For the text-containing cell, return its midpoint in (X, Y) coordinate format. 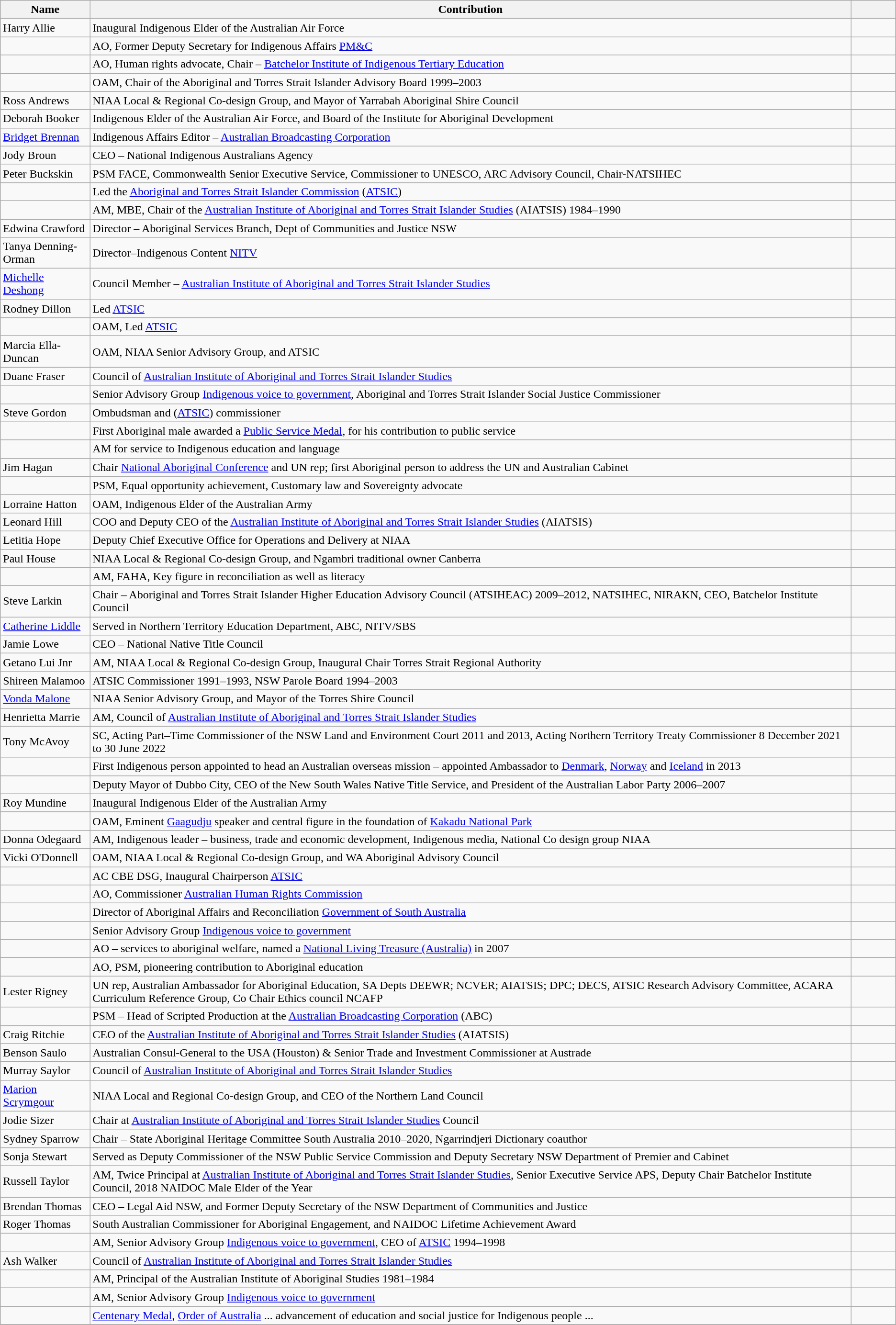
Getano Lui Jnr (45, 662)
AM, Senior Advisory Group Indigenous voice to government (470, 1297)
Tanya Denning-Orman (45, 253)
Leonard Hill (45, 522)
PSM FACE, Commonwealth Senior Executive Service, Commissioner to UNESCO, ARC Advisory Council, Chair-NATSIHEC (470, 173)
CEO – National Indigenous Australians Agency (470, 155)
AO – services to aboriginal welfare, named a National Living Treasure (Australia) in 2007 (470, 949)
AO, PSM, pioneering contribution to Aboriginal education (470, 967)
Deputy Mayor of Dubbo City, CEO of the New South Wales Native Title Service, and President of the Australian Labor Party 2006–2007 (470, 785)
CEO – National Native Title Council (470, 644)
AO, Former Deputy Secretary for Indigenous Affairs PM&C (470, 46)
Jodie Sizer (45, 1120)
AM, FAHA, Key figure in reconciliation as well as literacy (470, 577)
CEO of the Australian Institute of Aboriginal and Torres Strait Islander Studies (AIATSIS) (470, 1034)
Centenary Medal, Order of Australia ... advancement of education and social justice for Indigenous people ... (470, 1315)
First Aboriginal male awarded a Public Service Medal, for his contribution to public service (470, 431)
OAM, Chair of the Aboriginal and Torres Strait Islander Advisory Board 1999–2003 (470, 82)
Vonda Malone (45, 699)
OAM, Indigenous Elder of the Australian Army (470, 504)
Director – Aboriginal Services Branch, Dept of Communities and Justice NSW (470, 228)
Director of Aboriginal Affairs and Reconciliation Government of South Australia (470, 912)
Jim Hagan (45, 467)
Contribution (470, 10)
Brendan Thomas (45, 1206)
Bridget Brennan (45, 137)
Jamie Lowe (45, 644)
OAM, Led ATSIC (470, 327)
Deborah Booker (45, 119)
Edwina Crawford (45, 228)
Senior Advisory Group Indigenous voice to government, Aboriginal and Torres Strait Islander Social Justice Commissioner (470, 394)
Name (45, 10)
Marcia Ella-Duncan (45, 351)
Craig Ritchie (45, 1034)
PSM – Head of Scripted Production at the Australian Broadcasting Corporation (ABC) (470, 1016)
ATSIC Commissioner 1991–1993, NSW Parole Board 1994–2003 (470, 681)
Served in Northern Territory Education Department, ABC, NITV/SBS (470, 626)
Senior Advisory Group Indigenous voice to government (470, 931)
COO and Deputy CEO of the Australian Institute of Aboriginal and Torres Strait Islander Studies (AIATSIS) (470, 522)
AM, MBE, Chair of the Australian Institute of Aboriginal and Torres Strait Islander Studies (AIATSIS) 1984–1990 (470, 210)
Jody Broun (45, 155)
Shireen Malamoo (45, 681)
South Australian Commissioner for Aboriginal Engagement, and NAIDOC Lifetime Achievement Award (470, 1224)
AM, NIAA Local & Regional Co-design Group, Inaugural Chair Torres Strait Regional Authority (470, 662)
Tony McAvoy (45, 742)
Vicki O'Donnell (45, 857)
Indigenous Elder of the Australian Air Force, and Board of the Institute for Aboriginal Development (470, 119)
NIAA Local & Regional Co-design Group, and Mayor of Yarrabah Aboriginal Shire Council (470, 101)
Rodney Dillon (45, 309)
AO, Human rights advocate, Chair – Batchelor Institute of Indigenous Tertiary Education (470, 64)
Peter Buckskin (45, 173)
Harry Allie (45, 28)
Sonja Stewart (45, 1157)
Henrietta Marrie (45, 717)
Michelle Deshong (45, 284)
NIAA Local & Regional Co-design Group, and Ngambri traditional owner Canberra (470, 559)
Served as Deputy Commissioner of the NSW Public Service Commission and Deputy Secretary NSW Department of Premier and Cabinet (470, 1157)
Russell Taylor (45, 1181)
Inaugural Indigenous Elder of the Australian Army (470, 803)
Catherine Liddle (45, 626)
OAM, NIAA Local & Regional Co-design Group, and WA Aboriginal Advisory Council (470, 857)
Donna Odegaard (45, 839)
NIAA Senior Advisory Group, and Mayor of the Torres Shire Council (470, 699)
Led ATSIC (470, 309)
Australian Consul-General to the USA (Houston) & Senior Trade and Investment Commissioner at Austrade (470, 1053)
Steve Larkin (45, 601)
Lester Rigney (45, 992)
Director–Indigenous Content NITV (470, 253)
Chair at Australian Institute of Aboriginal and Torres Strait Islander Studies Council (470, 1120)
Marion Scrymgour (45, 1095)
PSM, Equal opportunity achievement, Customary law and Sovereignty advocate (470, 485)
Chair – State Aboriginal Heritage Committee South Australia 2010–2020, Ngarrindjeri Dictionary coauthor (470, 1138)
Letitia Hope (45, 540)
Led the Aboriginal and Torres Strait Islander Commission (ATSIC) (470, 191)
Steve Gordon (45, 413)
First Indigenous person appointed to head an Australian overseas mission – appointed Ambassador to Denmark, Norway and Iceland in 2013 (470, 766)
AM, Indigenous leader – business, trade and economic development, Indigenous media, National Co design group NIAA (470, 839)
OAM, Eminent Gaagudju speaker and central figure in the foundation of Kakadu National Park (470, 821)
Ross Andrews (45, 101)
Ombudsman and (ATSIC) commissioner (470, 413)
Benson Saulo (45, 1053)
OAM, NIAA Senior Advisory Group, and ATSIC (470, 351)
Indigenous Affairs Editor – Australian Broadcasting Corporation (470, 137)
Murray Saylor (45, 1071)
AM for service to Indigenous education and language (470, 449)
Roger Thomas (45, 1224)
CEO – Legal Aid NSW, and Former Deputy Secretary of the NSW Department of Communities and Justice (470, 1206)
AM, Senior Advisory Group Indigenous voice to government, CEO of ATSIC 1994–1998 (470, 1243)
NIAA Local and Regional Co-design Group, and CEO of the Northern Land Council (470, 1095)
Ash Walker (45, 1261)
AM, Council of Australian Institute of Aboriginal and Torres Strait Islander Studies (470, 717)
Chair National Aboriginal Conference and UN rep; first Aboriginal person to address the UN and Australian Cabinet (470, 467)
Inaugural Indigenous Elder of the Australian Air Force (470, 28)
Paul House (45, 559)
Deputy Chief Executive Office for Operations and Delivery at NIAA (470, 540)
Roy Mundine (45, 803)
AM, Principal of the Australian Institute of Aboriginal Studies 1981–1984 (470, 1279)
AC CBE DSG, Inaugural Chairperson ATSIC (470, 876)
AO, Commissioner Australian Human Rights Commission (470, 894)
Council Member – Australian Institute of Aboriginal and Torres Strait Islander Studies (470, 284)
Sydney Sparrow (45, 1138)
Lorraine Hatton (45, 504)
Duane Fraser (45, 376)
